Detect which cell encompasses the target text, then output its (x, y) center coordinate. 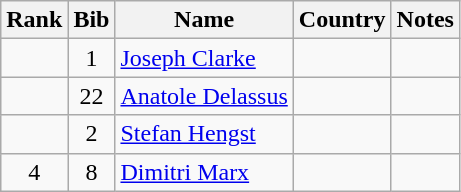
Joseph Clarke (204, 58)
Bib (92, 20)
Country (342, 20)
Stefan Hengst (204, 134)
2 (92, 134)
22 (92, 96)
1 (92, 58)
8 (92, 172)
Notes (425, 20)
Anatole Delassus (204, 96)
4 (34, 172)
Dimitri Marx (204, 172)
Rank (34, 20)
Name (204, 20)
